Find where the given text appears and provide that cell's center as (x, y) coordinate. 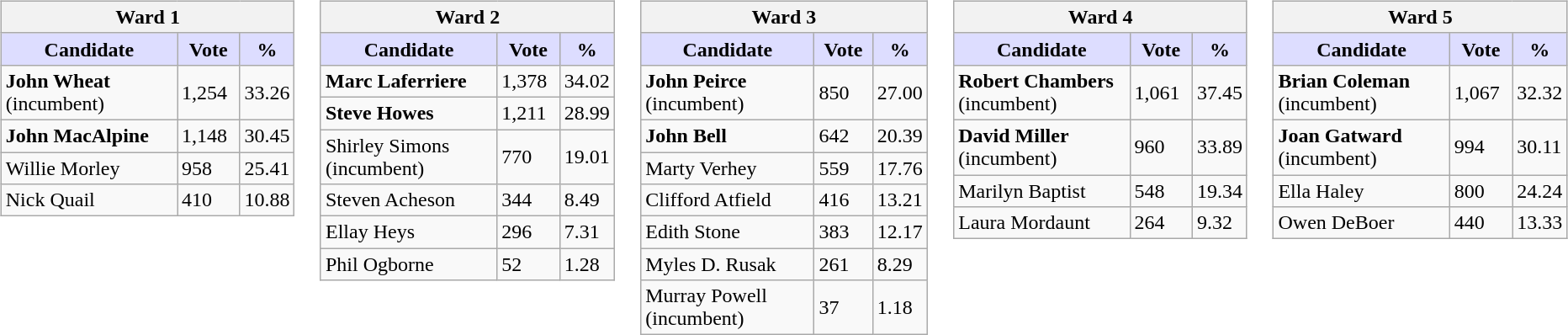
850 (843, 93)
33.26 (268, 93)
33.89 (1220, 146)
27.00 (900, 93)
John Peirce (incumbent) (728, 93)
548 (1161, 191)
559 (843, 167)
Ella Haley (1361, 191)
24.24 (1539, 191)
Marilyn Baptist (1041, 191)
Ward 5 (1420, 17)
Nick Quail (89, 200)
1,254 (209, 93)
7.31 (587, 232)
383 (843, 232)
Myles D. Rusak (728, 264)
30.45 (268, 136)
416 (843, 200)
David Miller (incumbent) (1041, 146)
Ellay Heys (409, 232)
Willie Morley (89, 167)
13.21 (900, 200)
9.32 (1220, 223)
17.76 (900, 167)
1.18 (900, 308)
Shirley Simons (incumbent) (409, 157)
Robert Chambers (incumbent) (1041, 93)
8.29 (900, 264)
Joan Gatward (incumbent) (1361, 146)
Edith Stone (728, 232)
Murray Powell (incumbent) (728, 308)
410 (209, 200)
1,378 (528, 81)
13.33 (1539, 223)
Laura Mordaunt (1041, 223)
20.39 (900, 136)
John MacAlpine (89, 136)
52 (528, 264)
800 (1481, 191)
Ward 2 (468, 17)
770 (528, 157)
37 (843, 308)
10.88 (268, 200)
994 (1481, 146)
37.45 (1220, 93)
1,211 (528, 113)
John Wheat (incumbent) (89, 93)
Clifford Atfield (728, 200)
28.99 (587, 113)
30.11 (1539, 146)
1,067 (1481, 93)
344 (528, 200)
John Bell (728, 136)
Marty Verhey (728, 167)
261 (843, 264)
19.34 (1220, 191)
Marc Laferriere (409, 81)
19.01 (587, 157)
32.32 (1539, 93)
1.28 (587, 264)
642 (843, 136)
440 (1481, 223)
8.49 (587, 200)
Phil Ogborne (409, 264)
Steve Howes (409, 113)
12.17 (900, 232)
25.41 (268, 167)
960 (1161, 146)
Ward 3 (784, 17)
1,148 (209, 136)
Brian Coleman (incumbent) (1361, 93)
Steven Acheson (409, 200)
Ward 4 (1100, 17)
1,061 (1161, 93)
Owen DeBoer (1361, 223)
296 (528, 232)
264 (1161, 223)
958 (209, 167)
34.02 (587, 81)
Ward 1 (148, 17)
